Return the [x, y] coordinate for the center point of the cell that contains the specified text.  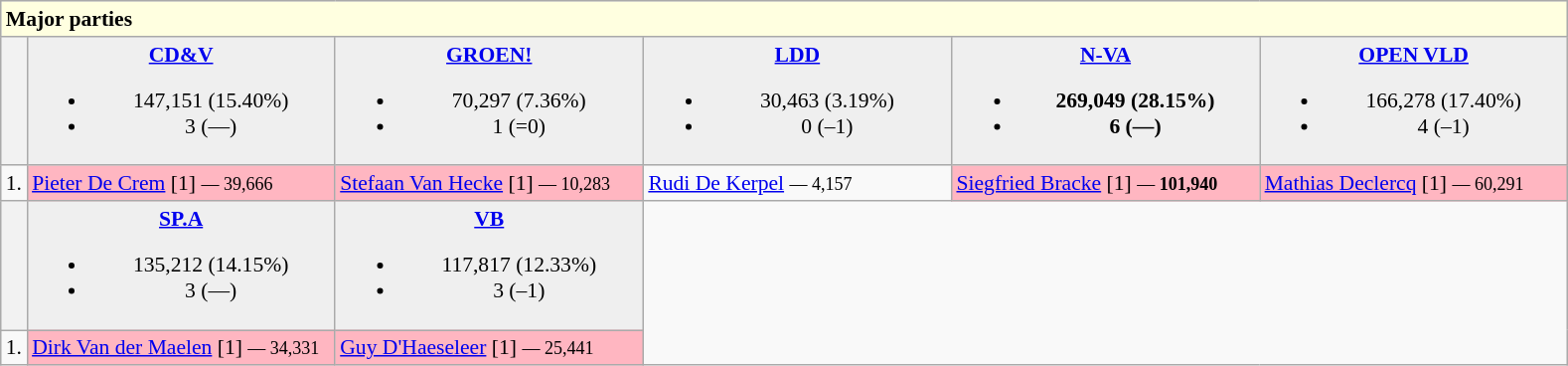
Guy D'Haeseleer [1] — 25,441 [489, 348]
LDD30,463 (3.19%)0 (–1) [797, 101]
N-VA269,049 (28.15%)6 (—) [1105, 101]
Mathias Declercq [1] — 60,291 [1414, 184]
GROEN!70,297 (7.36%)1 (=0) [489, 101]
Pieter De Crem [1] — 39,666 [181, 184]
Siegfried Bracke [1] — 101,940 [1105, 184]
VB117,817 (12.33%)3 (–1) [489, 266]
Major parties [785, 19]
Rudi De Kerpel — 4,157 [797, 184]
SP.A 135,212 (14.15%)3 (—) [181, 266]
OPEN VLD166,278 (17.40%)4 (–1) [1414, 101]
CD&V 147,151 (15.40%)3 (—) [181, 101]
Stefaan Van Hecke [1] — 10,283 [489, 184]
Dirk Van der Maelen [1] — 34,331 [181, 348]
